From the cell containing the given text, extract its center point as [x, y] coordinate. 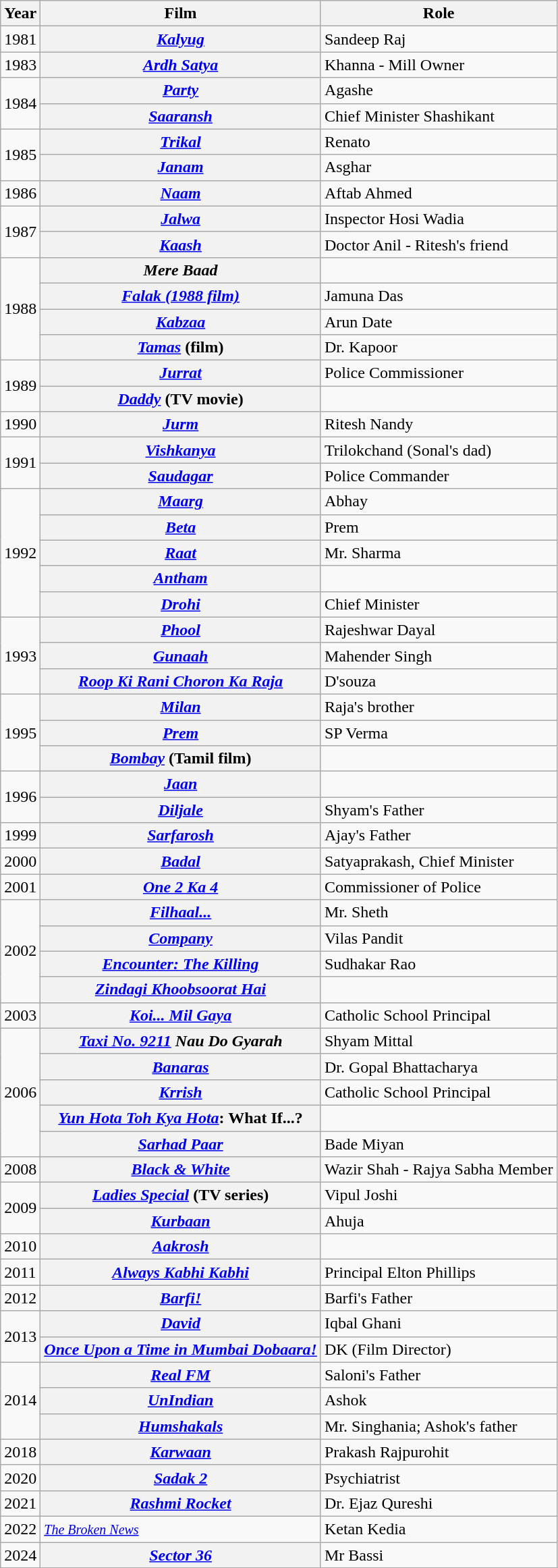
Company [181, 938]
Prakash Rajpurohit [439, 1452]
Agashe [439, 90]
Police Commander [439, 476]
Rashmi Rocket [181, 1503]
Humshakals [181, 1426]
Raja's brother [439, 707]
Ardh Satya [181, 65]
Dr. Kapoor [439, 348]
Daddy (TV movie) [181, 399]
One 2 Ka 4 [181, 887]
Roop Ki Rani Choron Ka Raja [181, 681]
Gunaah [181, 655]
Barfi's Father [439, 1298]
Taxi No. 9211 Nau Do Gyarah [181, 1041]
Shyam Mittal [439, 1041]
2001 [20, 887]
Mere Baad [181, 270]
Chief Minister Shashikant [439, 116]
Sarfarosh [181, 836]
Sector 36 [181, 1555]
Antham [181, 578]
Mr. Sheth [439, 913]
Jalwa [181, 219]
Mr Bassi [439, 1555]
David [181, 1324]
2010 [20, 1247]
Jamuna Das [439, 296]
Sarhad Paar [181, 1144]
Dr. Gopal Bhattacharya [439, 1066]
Sandeep Raj [439, 39]
Bombay (Tamil film) [181, 759]
1990 [20, 425]
2018 [20, 1452]
Inspector Hosi Wadia [439, 219]
Ladies Special (TV series) [181, 1195]
Principal Elton Phillips [439, 1272]
Vishkanya [181, 450]
Yun Hota Toh Kya Hota: What If...? [181, 1118]
Asghar [439, 167]
Doctor Anil - Ritesh's friend [439, 244]
2008 [20, 1170]
1985 [20, 155]
Barfi! [181, 1298]
Karwaan [181, 1452]
Real FM [181, 1375]
1991 [20, 463]
Jaan [181, 784]
Party [181, 90]
1999 [20, 836]
DK (Film Director) [439, 1349]
Ashok [439, 1401]
2003 [20, 1015]
Raat [181, 553]
2011 [20, 1272]
1989 [20, 386]
1984 [20, 103]
Ajay's Father [439, 836]
Ritesh Nandy [439, 425]
Milan [181, 707]
Arun Date [439, 322]
Kabzaa [181, 322]
1995 [20, 732]
Bade Miyan [439, 1144]
Khanna - Mill Owner [439, 65]
Drohi [181, 604]
Badal [181, 861]
Black & White [181, 1170]
2009 [20, 1208]
1986 [20, 193]
Once Upon a Time in Mumbai Dobaara! [181, 1349]
Sudhakar Rao [439, 964]
Abhay [439, 502]
Role [439, 13]
1992 [20, 553]
Tamas (film) [181, 348]
Jurrat [181, 373]
Kurbaan [181, 1221]
2013 [20, 1336]
2014 [20, 1401]
Saloni's Father [439, 1375]
Saudagar [181, 476]
SP Verma [439, 732]
Maarg [181, 502]
Encounter: The Killing [181, 964]
Satyaprakash, Chief Minister [439, 861]
Ahuja [439, 1221]
Trilokchand (Sonal's dad) [439, 450]
Kalyug [181, 39]
Mahender Singh [439, 655]
1983 [20, 65]
D'souza [439, 681]
2022 [20, 1529]
Aakrosh [181, 1247]
Trikal [181, 142]
UnIndian [181, 1401]
2021 [20, 1503]
Naam [181, 193]
1988 [20, 308]
Jurm [181, 425]
Aftab Ahmed [439, 193]
Krrish [181, 1092]
Wazir Shah - Rajya Sabha Member [439, 1170]
2024 [20, 1555]
Mr. Sharma [439, 553]
Beta [181, 527]
Koi... Mil Gaya [181, 1015]
Shyam's Father [439, 810]
Always Kabhi Kabhi [181, 1272]
Diljale [181, 810]
Kaash [181, 244]
1987 [20, 232]
Iqbal Ghani [439, 1324]
Mr. Singhania; Ashok's father [439, 1426]
Janam [181, 167]
2002 [20, 951]
2020 [20, 1478]
1981 [20, 39]
The Broken News [181, 1529]
Sadak 2 [181, 1478]
Vilas Pandit [439, 938]
Filhaal... [181, 913]
Year [20, 13]
Saaransh [181, 116]
Vipul Joshi [439, 1195]
Chief Minister [439, 604]
1993 [20, 655]
Zindagi Khoobsoorat Hai [181, 990]
Psychiatrist [439, 1478]
Dr. Ejaz Qureshi [439, 1503]
Rajeshwar Dayal [439, 630]
Renato [439, 142]
2012 [20, 1298]
Police Commissioner [439, 373]
Film [181, 13]
Commissioner of Police [439, 887]
Ketan Kedia [439, 1529]
1996 [20, 797]
Phool [181, 630]
2000 [20, 861]
2006 [20, 1092]
Banaras [181, 1066]
Falak (1988 film) [181, 296]
